Locate the cell with the specified text and output its (X, Y) center coordinate. 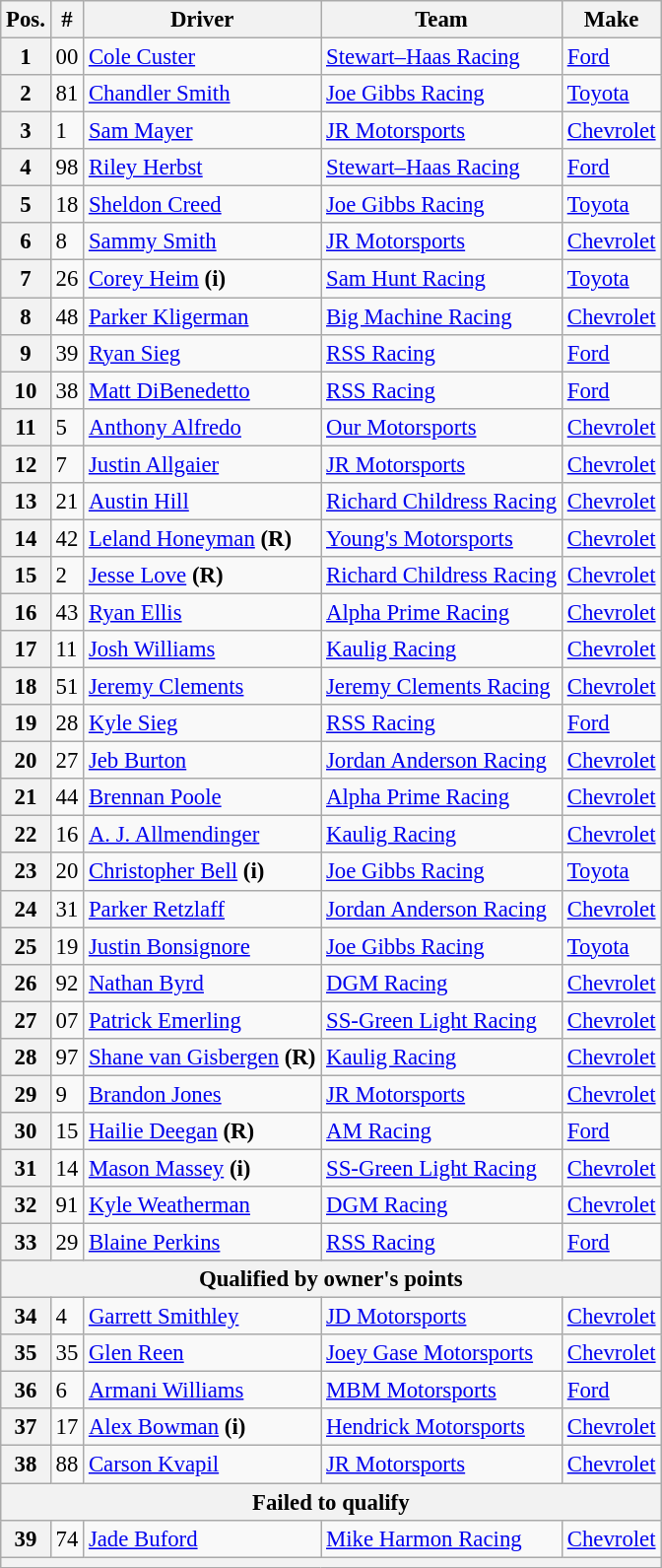
Cole Custer (203, 57)
JD Motorsports (441, 1317)
Mike Harmon Racing (441, 1538)
Nathan Byrd (203, 983)
Our Motorsports (441, 427)
Matt DiBenedetto (203, 390)
A. J. Allmendinger (203, 835)
Jesse Love (R) (203, 576)
07 (67, 1020)
Failed to qualify (331, 1502)
42 (67, 538)
88 (67, 1465)
AM Racing (441, 1131)
Parker Retzlaff (203, 909)
36 (26, 1391)
10 (26, 390)
Patrick Emerling (203, 1020)
97 (67, 1057)
Shane van Gisbergen (R) (203, 1057)
32 (26, 1205)
Riley Herbst (203, 168)
Christopher Bell (i) (203, 872)
# (67, 20)
Sheldon Creed (203, 205)
Qualified by owner's points (331, 1279)
Sammy Smith (203, 241)
33 (26, 1243)
Brennan Poole (203, 797)
Sam Hunt Racing (441, 279)
91 (67, 1205)
12 (26, 464)
Make (611, 20)
44 (67, 797)
Team (441, 20)
Jade Buford (203, 1538)
48 (67, 316)
Leland Honeyman (R) (203, 538)
Brandon Jones (203, 1094)
51 (67, 687)
3 (26, 131)
23 (26, 872)
34 (26, 1317)
Garrett Smithley (203, 1317)
Alex Bowman (i) (203, 1428)
22 (26, 835)
Blaine Perkins (203, 1243)
Corey Heim (i) (203, 279)
Big Machine Racing (441, 316)
Justin Allgaier (203, 464)
98 (67, 168)
Hendrick Motorsports (441, 1428)
Sam Mayer (203, 131)
MBM Motorsports (441, 1391)
Parker Kligerman (203, 316)
Justin Bonsignore (203, 946)
Glen Reen (203, 1353)
Jeb Burton (203, 761)
92 (67, 983)
74 (67, 1538)
Joey Gase Motorsports (441, 1353)
37 (26, 1428)
Josh Williams (203, 649)
Mason Massey (i) (203, 1168)
Armani Williams (203, 1391)
Carson Kvapil (203, 1465)
30 (26, 1131)
Hailie Deegan (R) (203, 1131)
Young's Motorsports (441, 538)
Kyle Sieg (203, 723)
81 (67, 94)
Jeremy Clements Racing (441, 687)
Kyle Weatherman (203, 1205)
Driver (203, 20)
00 (67, 57)
13 (26, 502)
24 (26, 909)
43 (67, 612)
Anthony Alfredo (203, 427)
Ryan Sieg (203, 353)
Ryan Ellis (203, 612)
Chandler Smith (203, 94)
Jeremy Clements (203, 687)
25 (26, 946)
Austin Hill (203, 502)
Pos. (26, 20)
